Output the [X, Y] coordinate of the center of the cell containing the given text.  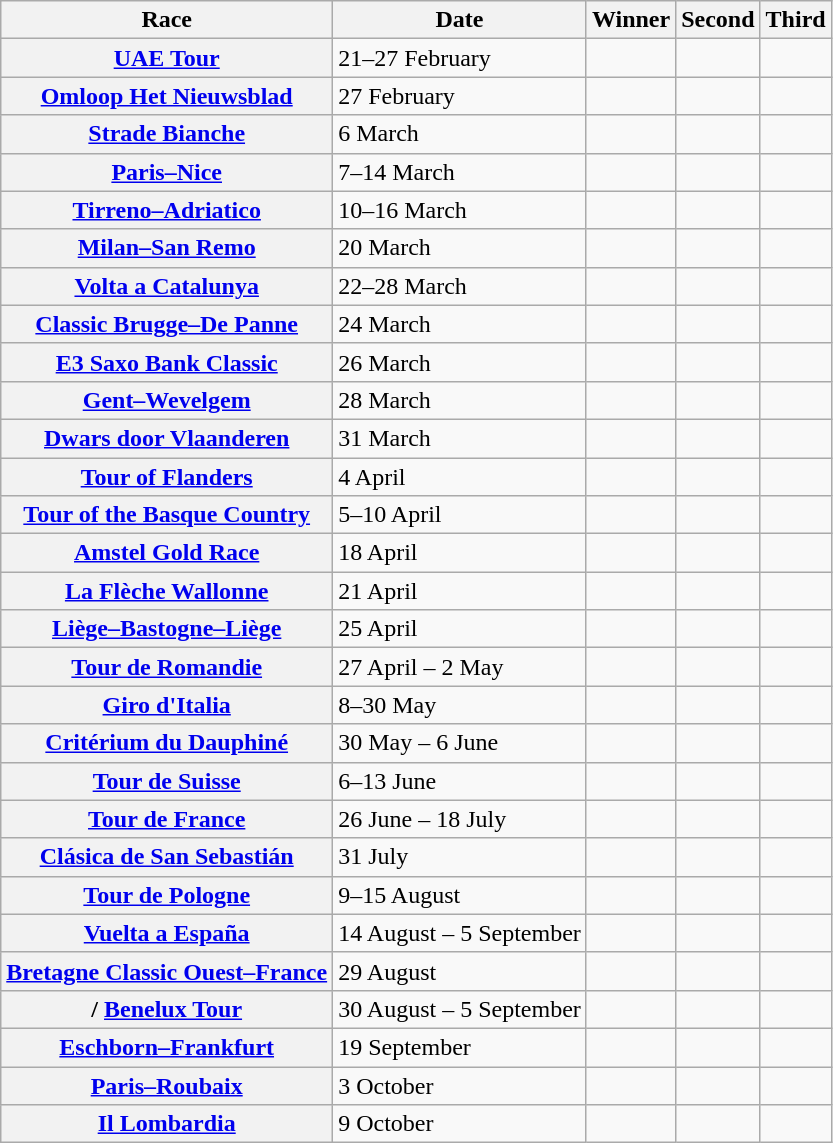
Paris–Nice [167, 172]
10–16 March [460, 210]
Classic Brugge–De Panne [167, 324]
Race [167, 20]
29 August [460, 971]
30 August – 5 September [460, 1009]
21–27 February [460, 58]
Tour de Suisse [167, 781]
8–30 May [460, 705]
/ Benelux Tour [167, 1009]
31 July [460, 857]
Tour de Romandie [167, 667]
22–28 March [460, 286]
26 June – 18 July [460, 819]
Third [796, 20]
Omloop Het Nieuwsblad [167, 96]
Tour of the Basque Country [167, 515]
Strade Bianche [167, 134]
5–10 April [460, 515]
26 March [460, 362]
6 March [460, 134]
Amstel Gold Race [167, 553]
19 September [460, 1047]
Tour de Pologne [167, 895]
27 February [460, 96]
Date [460, 20]
Winner [630, 20]
21 April [460, 591]
14 August – 5 September [460, 933]
Clásica de San Sebastián [167, 857]
20 March [460, 248]
24 March [460, 324]
Giro d'Italia [167, 705]
UAE Tour [167, 58]
Dwars door Vlaanderen [167, 438]
Gent–Wevelgem [167, 400]
Vuelta a España [167, 933]
Second [718, 20]
Tour of Flanders [167, 477]
Milan–San Remo [167, 248]
Tour de France [167, 819]
Il Lombardia [167, 1124]
27 April – 2 May [460, 667]
6–13 June [460, 781]
30 May – 6 June [460, 743]
E3 Saxo Bank Classic [167, 362]
Liège–Bastogne–Liège [167, 629]
La Flèche Wallonne [167, 591]
9 October [460, 1124]
31 March [460, 438]
4 April [460, 477]
Critérium du Dauphiné [167, 743]
Paris–Roubaix [167, 1085]
9–15 August [460, 895]
28 March [460, 400]
18 April [460, 553]
7–14 March [460, 172]
3 October [460, 1085]
Volta a Catalunya [167, 286]
Bretagne Classic Ouest–France [167, 971]
25 April [460, 629]
Tirreno–Adriatico [167, 210]
Eschborn–Frankfurt [167, 1047]
